Provide the [x, y] coordinate of the cell's center where the given text is located.  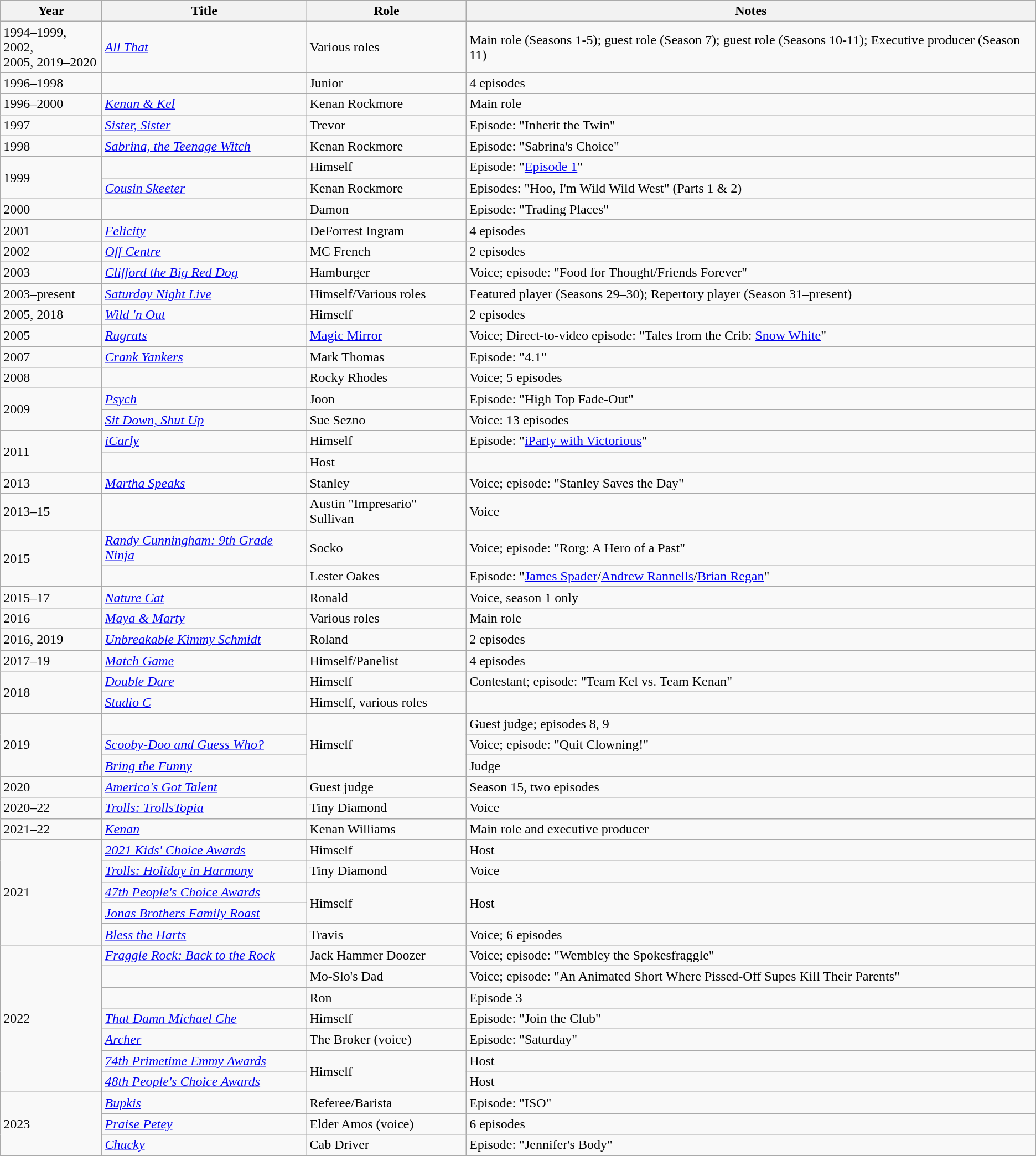
2003–present [51, 294]
Wild 'n Out [204, 315]
Trolls: TrollsTopia [204, 808]
Voice; 6 episodes [752, 934]
Lester Oakes [386, 576]
All That [204, 47]
Main role and executive producer [752, 829]
Sue Sezno [386, 420]
Trevor [386, 125]
Episode: "Sabrina's Choice" [752, 146]
Guest judge [386, 787]
Episode: "High Top Fade-Out" [752, 399]
Voice; episode: "Wembley the Spokesfraggle" [752, 955]
Episode: "Join the Club" [752, 1019]
2020 [51, 787]
2013–15 [51, 511]
2007 [51, 357]
Episode: "Jennifer's Body" [752, 1145]
Voice; episode: "Food for Thought/Friends Forever" [752, 272]
Stanley [386, 483]
DeForrest Ingram [386, 230]
Roland [386, 639]
Main role (Seasons 1-5); guest role (Season 7); guest role (Seasons 10-11); Executive producer (Season 11) [752, 47]
2009 [51, 409]
Kenan Williams [386, 829]
Sit Down, Shut Up [204, 420]
Junior [386, 83]
Episode: "Inherit the Twin" [752, 125]
Clifford the Big Red Dog [204, 272]
That Damn Michael Che [204, 1019]
Ron [386, 998]
Match Game [204, 660]
Voice; episode: "Stanley Saves the Day" [752, 483]
Episode: "James Spader/Andrew Rannells/Brian Regan" [752, 576]
2015 [51, 558]
Himself/Panelist [386, 660]
Travis [386, 934]
Nature Cat [204, 597]
iCarly [204, 441]
Chucky [204, 1145]
MC French [386, 251]
Voice; 5 episodes [752, 378]
2001 [51, 230]
Fraggle Rock: Back to the Rock [204, 955]
Saturday Night Live [204, 294]
Martha Speaks [204, 483]
Felicity [204, 230]
Himself, various roles [386, 703]
1998 [51, 146]
Voice; episode: "Rorg: A Hero of a Past" [752, 548]
Scooby-Doo and Guess Who? [204, 745]
Guest judge; episodes 8, 9 [752, 724]
Episode: "iParty with Victorious" [752, 441]
Magic Mirror [386, 336]
Season 15, two episodes [752, 787]
Voice: 13 episodes [752, 420]
The Broker (voice) [386, 1040]
Psych [204, 399]
1996–2000 [51, 104]
48th People's Choice Awards [204, 1082]
47th People's Choice Awards [204, 892]
Rocky Rhodes [386, 378]
2005 [51, 336]
Studio C [204, 703]
2016 [51, 618]
2019 [51, 745]
2021 [51, 892]
Double Dare [204, 682]
Episode: "Trading Places" [752, 209]
Austin "Impresario" Sullivan [386, 511]
Voice, season 1 only [752, 597]
2015–17 [51, 597]
74th Primetime Emmy Awards [204, 1061]
2023 [51, 1124]
6 episodes [752, 1124]
Sister, Sister [204, 125]
Voice; episode: "An Animated Short Where Pissed-Off Supes Kill Their Parents" [752, 976]
America's Got Talent [204, 787]
Elder Amos (voice) [386, 1124]
Episode: "ISO" [752, 1103]
Episode 3 [752, 998]
Bless the Harts [204, 934]
Kenan & Kel [204, 104]
Bring the Funny [204, 766]
Socko [386, 548]
Rugrats [204, 336]
Joon [386, 399]
Notes [752, 11]
Himself/Various roles [386, 294]
Role [386, 11]
Off Centre [204, 251]
1994–1999, 2002,2005, 2019–2020 [51, 47]
Cousin Skeeter [204, 188]
Unbreakable Kimmy Schmidt [204, 639]
Mark Thomas [386, 357]
Maya & Marty [204, 618]
2020–22 [51, 808]
2013 [51, 483]
Contestant; episode: "Team Kel vs. Team Kenan" [752, 682]
2018 [51, 692]
Hamburger [386, 272]
Voice; Direct-to-video episode: "Tales from the Crib: Snow White" [752, 336]
2002 [51, 251]
2016, 2019 [51, 639]
2005, 2018 [51, 315]
2021 Kids' Choice Awards [204, 850]
2021–22 [51, 829]
2000 [51, 209]
2022 [51, 1018]
Praise Petey [204, 1124]
Voice; episode: "Quit Clowning!" [752, 745]
Jonas Brothers Family Roast [204, 913]
Crank Yankers [204, 357]
1996–1998 [51, 83]
Mo-Slo's Dad [386, 976]
Kenan [204, 829]
Archer [204, 1040]
Ronald [386, 597]
2008 [51, 378]
Judge [752, 766]
2011 [51, 452]
Episodes: "Hoo, I'm Wild Wild West" (Parts 1 & 2) [752, 188]
2003 [51, 272]
Episode: "Saturday" [752, 1040]
2017–19 [51, 660]
1997 [51, 125]
Sabrina, the Teenage Witch [204, 146]
Episode: "Episode 1" [752, 167]
Trolls: Holiday in Harmony [204, 871]
Jack Hammer Doozer [386, 955]
Randy Cunningham: 9th Grade Ninja [204, 548]
Damon [386, 209]
Cab Driver [386, 1145]
Title [204, 11]
Featured player (Seasons 29–30); Repertory player (Season 31–present) [752, 294]
Episode: "4.1" [752, 357]
Bupkis [204, 1103]
1999 [51, 178]
Referee/Barista [386, 1103]
Year [51, 11]
